Determine the (x, y) coordinate at the center of the cell enclosing the given text.  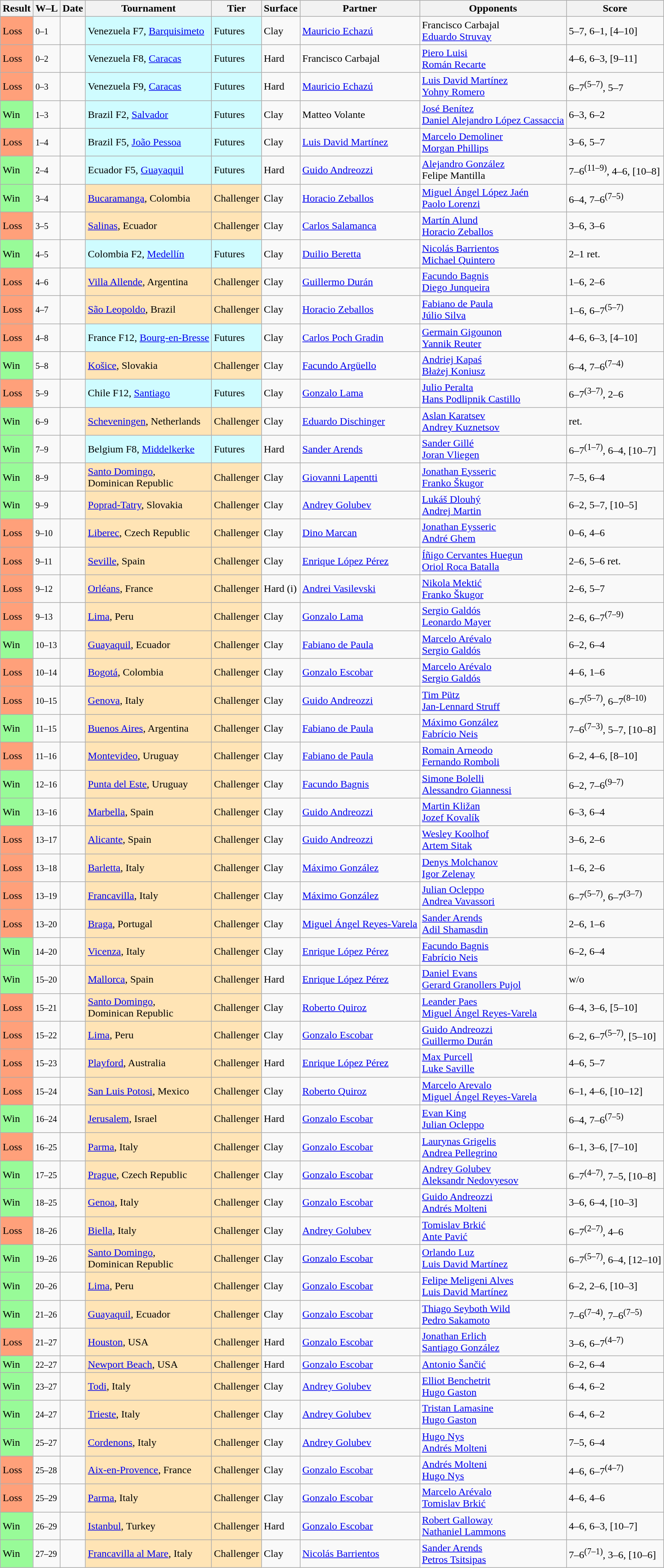
Cordenons, Italy (148, 1442)
Braga, Portugal (148, 924)
Tim Pütz Jan-Lennard Struff (493, 700)
9–11 (46, 561)
12–16 (46, 784)
3–5 (46, 226)
Francisco Carbajal Eduardo Struvay (493, 31)
Tier (236, 9)
20–26 (46, 1287)
San Luis Potosi, Mexico (148, 1091)
1–6, 6–7(5–7) (615, 310)
Belgium F8, Middelkerke (148, 449)
9–13 (46, 617)
Luis David Martínez (359, 142)
6–7(1–7), 6–4, [10–7] (615, 449)
13–19 (46, 896)
São Leopoldo, Brazil (148, 310)
Salinas, Ecuador (148, 226)
4–7 (46, 310)
Seville, Spain (148, 561)
Chile F12, Santiago (148, 394)
15–20 (46, 980)
4–6, 6–3, [10–7] (615, 1526)
Lukáš Dlouhý Andrej Martin (493, 505)
4–8 (46, 337)
6–4, 7–6(7–4) (615, 365)
Orlando Luz Luis David Martínez (493, 1258)
6–7(4–7), 7–5, [10–8] (615, 1174)
1–4 (46, 142)
Playford, Australia (148, 1063)
Andrés Molteni Hugo Nys (493, 1470)
0–2 (46, 58)
Elliot Benchetrit Hugo Gaston (493, 1386)
25–28 (46, 1470)
Eduardo Dischinger (359, 421)
Colombia F2, Medellín (148, 254)
Barletta, Italy (148, 868)
Facundo Bagnis (359, 784)
Bucaramanga, Colombia (148, 198)
Máximo González Fabrício Neis (493, 728)
Guillermo Durán (359, 281)
16–24 (46, 1119)
7–6(7–1), 3–6, [10–6] (615, 1553)
6–7(5–7), 6–7(8–10) (615, 700)
France F12, Bourg-en-Bresse (148, 337)
6–7(5–7), 6–4, [12–10] (615, 1258)
13–16 (46, 812)
Partner (359, 9)
26–29 (46, 1526)
Bogotá, Colombia (148, 672)
7–6(11–9), 4–6, [10–8] (615, 170)
6–1, 3–6, [7–10] (615, 1147)
24–27 (46, 1414)
4–6, 6–3, [9–11] (615, 58)
Ecuador F5, Guayaquil (148, 170)
Facundo Argüello (359, 365)
21–26 (46, 1314)
Laurynas Grigelis Andrea Pellegrino (493, 1147)
7–9 (46, 449)
5–8 (46, 365)
ret. (615, 421)
Thiago Seyboth Wild Pedro Sakamoto (493, 1314)
Jerusalem, Israel (148, 1119)
6–9 (46, 421)
15–23 (46, 1063)
2–6, 6–7(7–9) (615, 617)
6–2, 4–6, [8–10] (615, 756)
Brazil F2, Salvador (148, 114)
Jonathan Eysseric André Ghem (493, 533)
Leander Paes Miguel Ángel Reyes-Varela (493, 1007)
Sergio Galdós Leonardo Mayer (493, 617)
José Benítez Daniel Alejandro López Cassaccia (493, 114)
Todi, Italy (148, 1386)
5–9 (46, 394)
Trieste, Italy (148, 1414)
Hard (i) (281, 588)
Andrey Golubev Aleksandr Nedovyesov (493, 1174)
4–6, 1–6 (615, 672)
Marcelo Arévalo Tomislav Brkić (493, 1498)
3–6, 3–6 (615, 226)
Tristan Lamasine Hugo Gaston (493, 1414)
Villa Allende, Argentina (148, 281)
Alejandro González Felipe Mantilla (493, 170)
Surface (281, 9)
Julian Ocleppo Andrea Vavassori (493, 896)
4–6, 6–3, [4–10] (615, 337)
6–3, 6–4 (615, 812)
Result (17, 9)
Sander Gillé Joran Vliegen (493, 449)
Piero Luisi Román Recarte (493, 58)
Giovanni Lapentti (359, 477)
6–3, 6–2 (615, 114)
Antonio Šančić (493, 1364)
Francavilla, Italy (148, 896)
21–27 (46, 1342)
Venezuela F8, Caracas (148, 58)
11–16 (46, 756)
19–26 (46, 1258)
Denys Molchanov Igor Zelenay (493, 868)
8–9 (46, 477)
Venezuela F7, Barquisimeto (148, 31)
6–7(5–7), 6–7(3–7) (615, 896)
Simone Bolelli Alessandro Giannessi (493, 784)
3–6, 5–7 (615, 142)
3–4 (46, 198)
Miguel Ángel López Jaén Paolo Lorenzi (493, 198)
6–2, 6–7(5–7), [5–10] (615, 1035)
Hugo Nys Andrés Molteni (493, 1442)
4–6, 4–6 (615, 1498)
Opponents (493, 9)
Orléans, France (148, 588)
Aix-en-Provence, France (148, 1470)
4–6, 5–7 (615, 1063)
13–20 (46, 924)
7–6(7–4), 7–6(7–5) (615, 1314)
11–15 (46, 728)
Punta del Este, Uruguay (148, 784)
Matteo Volante (359, 114)
15–24 (46, 1091)
9–9 (46, 505)
Poprad-Tatry, Slovakia (148, 505)
Andrei Vasilevski (359, 588)
Fabiano de Paula Júlio Silva (493, 310)
9–12 (46, 588)
Sander Arends Adil Shamasdin (493, 924)
18–26 (46, 1230)
15–21 (46, 1007)
2–6, 5–6 ret. (615, 561)
6–4, 3–6, [5–10] (615, 1007)
Nicolás Barrientos Michael Quintero (493, 254)
Marcelo Demoliner Morgan Phillips (493, 142)
3–6, 6–4, [10–3] (615, 1203)
2–6, 5–7 (615, 588)
6–1, 4–6, [10–12] (615, 1091)
Francavilla al Mare, Italy (148, 1553)
Brazil F5, João Pessoa (148, 142)
Vicenza, Italy (148, 951)
Luis David Martínez Yohny Romero (493, 87)
17–25 (46, 1174)
Wesley Koolhof Artem Sitak (493, 840)
Miguel Ángel Reyes-Varela (359, 924)
Jonathan Erlich Santiago González (493, 1342)
10–15 (46, 700)
Genoa, Italy (148, 1203)
Sander Arends Petros Tsitsipas (493, 1553)
Nikola Mektić Franko Škugor (493, 588)
4–5 (46, 254)
Tomislav Brkić Ante Pavić (493, 1230)
Martin Kližan Jozef Kovalík (493, 812)
Carlos Poch Gradin (359, 337)
Prague, Czech Republic (148, 1174)
Íñigo Cervantes Huegun Oriol Roca Batalla (493, 561)
9–10 (46, 533)
Buenos Aires, Argentina (148, 728)
Carlos Salamanca (359, 226)
5–7, 6–1, [4–10] (615, 31)
10–14 (46, 672)
18–25 (46, 1203)
Mallorca, Spain (148, 980)
27–29 (46, 1553)
Genova, Italy (148, 700)
13–17 (46, 840)
4–6, 6–7(4–7) (615, 1470)
Martín Alund Horacio Zeballos (493, 226)
Istanbul, Turkey (148, 1526)
Montevideo, Uruguay (148, 756)
Tournament (148, 9)
Max Purcell Luke Saville (493, 1063)
6–2, 2–6, [10–3] (615, 1287)
w/o (615, 980)
3–6, 6–7(4–7) (615, 1342)
Houston, USA (148, 1342)
2–6, 1–6 (615, 924)
Nicolás Barrientos (359, 1553)
Francisco Carbajal (359, 58)
Julio Peralta Hans Podlipnik Castillo (493, 394)
Venezuela F9, Caracas (148, 87)
25–29 (46, 1498)
Duilio Beretta (359, 254)
Robert Galloway Nathaniel Lammons (493, 1526)
Alicante, Spain (148, 840)
Marcelo Arevalo Miguel Ángel Reyes-Varela (493, 1091)
Score (615, 9)
Guido Andreozzi Guillermo Durán (493, 1035)
Sander Arends (359, 449)
Felipe Meligeni Alves Luis David Martínez (493, 1287)
10–13 (46, 644)
Dino Marcan (359, 533)
Facundo Bagnis Fabrício Neis (493, 951)
Andriej Kapaś Błażej Koniusz (493, 365)
6–2, 7–6(9–7) (615, 784)
Jonathan Eysseric Franko Škugor (493, 477)
Liberec, Czech Republic (148, 533)
1–3 (46, 114)
Marbella, Spain (148, 812)
Biella, Italy (148, 1230)
23–27 (46, 1386)
14–20 (46, 951)
2–4 (46, 170)
Guido Andreozzi Andrés Molteni (493, 1203)
6–7(3–7), 2–6 (615, 394)
3–6, 2–6 (615, 840)
15–22 (46, 1035)
W–L (46, 9)
7–6(7–3), 5–7, [10–8] (615, 728)
0–6, 4–6 (615, 533)
Newport Beach, USA (148, 1364)
6–7(2–7), 4–6 (615, 1230)
Germain Gigounon Yannik Reuter (493, 337)
Romain Arneodo Fernando Romboli (493, 756)
13–18 (46, 868)
0–3 (46, 87)
6–2, 5–7, [10–5] (615, 505)
Facundo Bagnis Diego Junqueira (493, 281)
Daniel Evans Gerard Granollers Pujol (493, 980)
22–27 (46, 1364)
Date (73, 9)
Evan King Julian Ocleppo (493, 1119)
4–6 (46, 281)
25–27 (46, 1442)
Scheveningen, Netherlands (148, 421)
2–1 ret. (615, 254)
0–1 (46, 31)
Aslan Karatsev Andrey Kuznetsov (493, 421)
Košice, Slovakia (148, 365)
6–7(5–7), 5–7 (615, 87)
16–25 (46, 1147)
